Locate the cell with the specified text and output its (x, y) center coordinate. 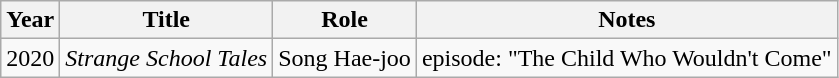
Song Hae-joo (345, 58)
Notes (626, 20)
Strange School Tales (166, 58)
episode: "The Child Who Wouldn't Come" (626, 58)
Title (166, 20)
Role (345, 20)
Year (30, 20)
2020 (30, 58)
